Pinpoint the cell where the given text exists, returning its (x, y) midpoint coordinate. 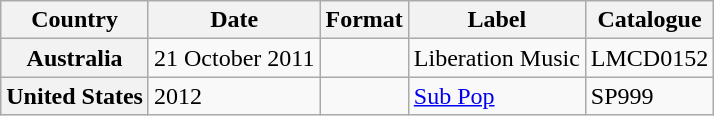
Australia (75, 58)
United States (75, 96)
SP999 (649, 96)
21 October 2011 (234, 58)
Format (364, 20)
Country (75, 20)
Sub Pop (496, 96)
LMCD0152 (649, 58)
Label (496, 20)
Date (234, 20)
Liberation Music (496, 58)
Catalogue (649, 20)
2012 (234, 96)
